Return (x, y) of the center of cell containing provided text 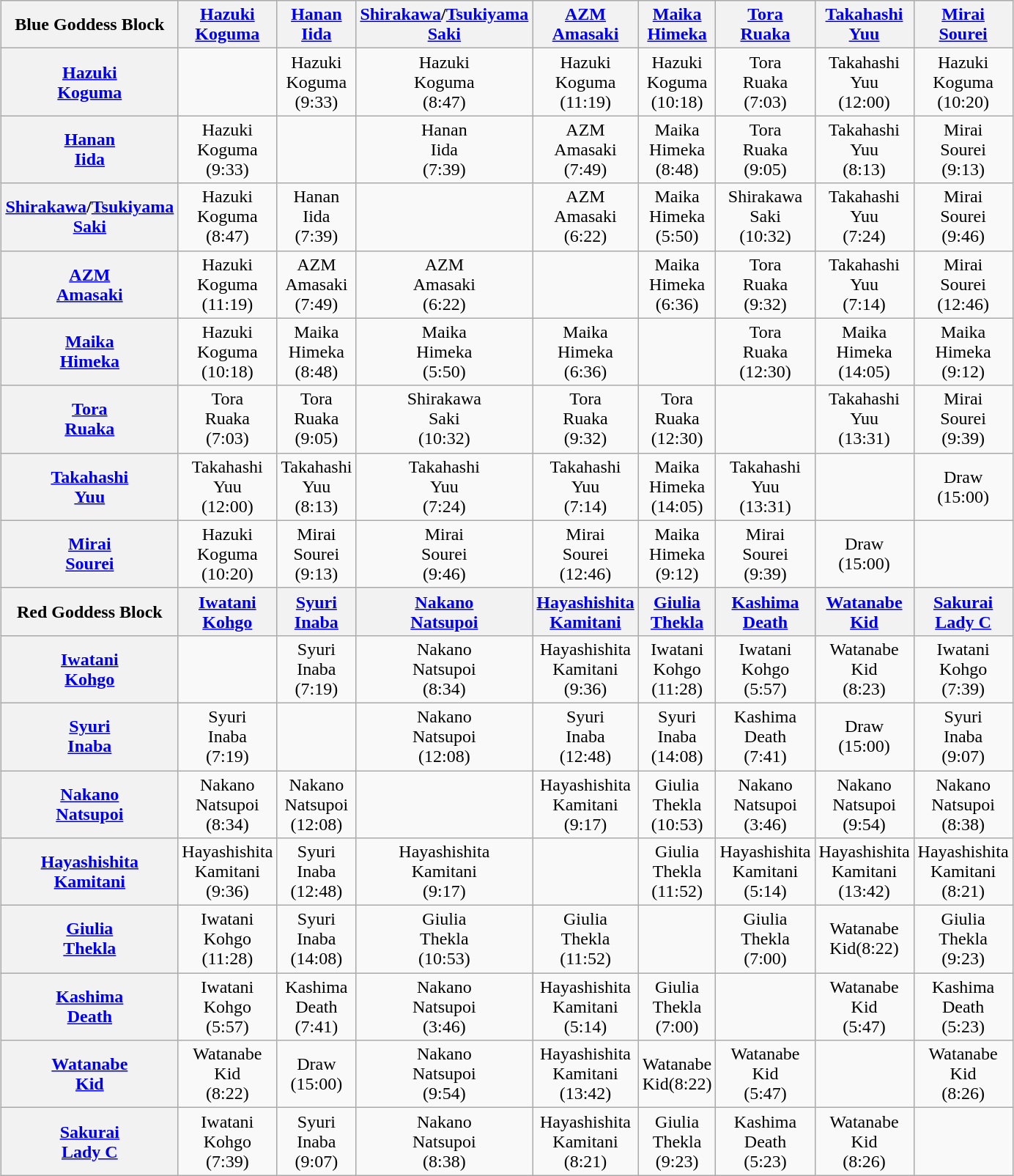
Blue Goddess Block (89, 25)
Red Goddess Block (89, 611)
WatanabeKid(8:23) (865, 669)
